Identify which cell holds the provided text, then report its [x, y] central coordinate. 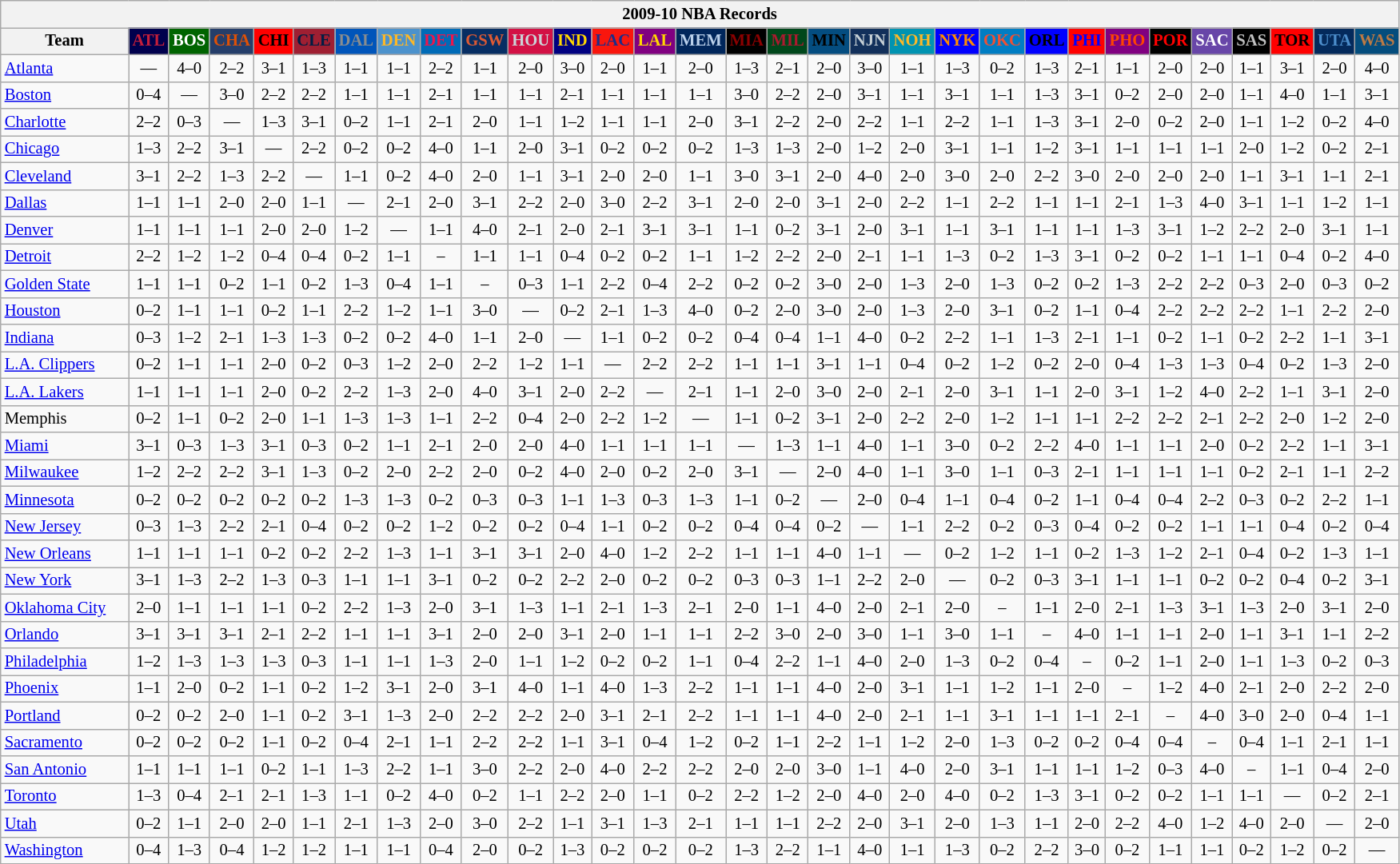
DAL [357, 41]
POR [1171, 41]
Memphis [65, 419]
CHA [232, 41]
Orlando [65, 635]
TOR [1292, 41]
Dallas [65, 203]
Minnesota [65, 500]
IND [572, 41]
ORL [1047, 41]
San Antonio [65, 770]
PHO [1127, 41]
Houston [65, 311]
CHI [273, 41]
Philadelphia [65, 661]
Denver [65, 229]
MIA [747, 41]
New York [65, 580]
L.A. Lakers [65, 392]
Chicago [65, 149]
SAS [1251, 41]
BOS [189, 41]
PHI [1087, 41]
NJN [870, 41]
LAL [655, 41]
Detroit [65, 257]
Washington [65, 850]
Oklahoma City [65, 607]
DET [441, 41]
GSW [485, 41]
SAC [1212, 41]
LAC [612, 41]
Phoenix [65, 688]
Indiana [65, 338]
Utah [65, 823]
Cleveland [65, 176]
HOU [531, 41]
NYK [957, 41]
ATL [149, 41]
WAS [1377, 41]
OKC [1003, 41]
New Orleans [65, 554]
DEN [398, 41]
MEM [700, 41]
Sacramento [65, 743]
MIN [829, 41]
New Jersey [65, 527]
Golden State [65, 284]
Miami [65, 445]
L.A. Clippers [65, 364]
2009-10 NBA Records [700, 14]
CLE [313, 41]
Portland [65, 715]
NOH [913, 41]
UTA [1334, 41]
MIL [788, 41]
Boston [65, 95]
Toronto [65, 796]
Milwaukee [65, 472]
Atlanta [65, 68]
Charlotte [65, 122]
Team [65, 41]
